Return (x, y) of the center of cell containing provided text 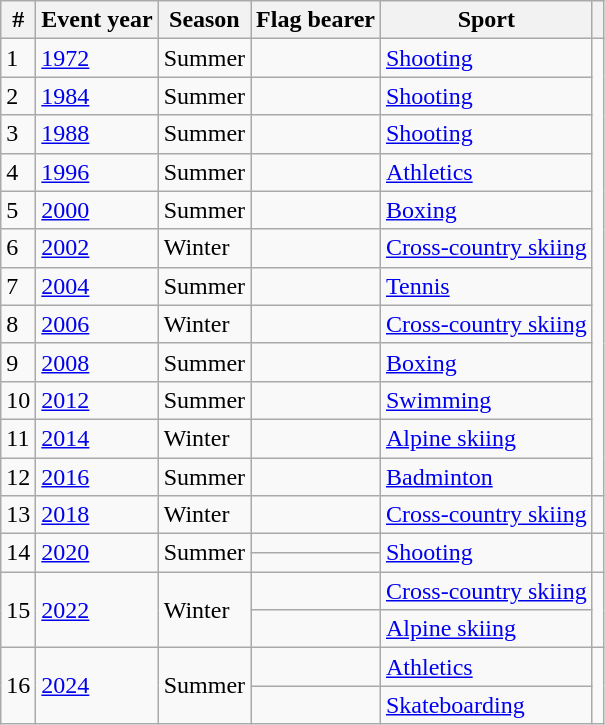
2008 (97, 362)
1972 (97, 58)
1988 (97, 134)
2020 (97, 553)
Badminton (486, 477)
Skateboarding (486, 705)
2016 (97, 477)
9 (18, 362)
2024 (97, 686)
4 (18, 172)
15 (18, 610)
6 (18, 248)
Tennis (486, 286)
12 (18, 477)
# (18, 20)
5 (18, 210)
10 (18, 400)
2012 (97, 400)
2000 (97, 210)
Flag bearer (316, 20)
1996 (97, 172)
1984 (97, 96)
16 (18, 686)
3 (18, 134)
2018 (97, 515)
14 (18, 553)
13 (18, 515)
1 (18, 58)
2004 (97, 286)
Sport (486, 20)
2002 (97, 248)
2 (18, 96)
Swimming (486, 400)
2014 (97, 438)
2006 (97, 324)
8 (18, 324)
11 (18, 438)
2022 (97, 610)
7 (18, 286)
Season (204, 20)
Event year (97, 20)
